Find where the given text appears and provide that cell's center as (X, Y) coordinate. 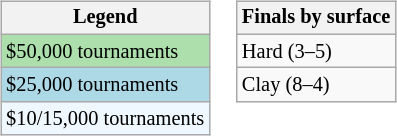
$10/15,000 tournaments (105, 119)
Legend (105, 18)
$25,000 tournaments (105, 85)
Hard (3–5) (316, 51)
Finals by surface (316, 18)
Clay (8–4) (316, 85)
$50,000 tournaments (105, 51)
